Identify which cell holds the provided text, then report its (X, Y) central coordinate. 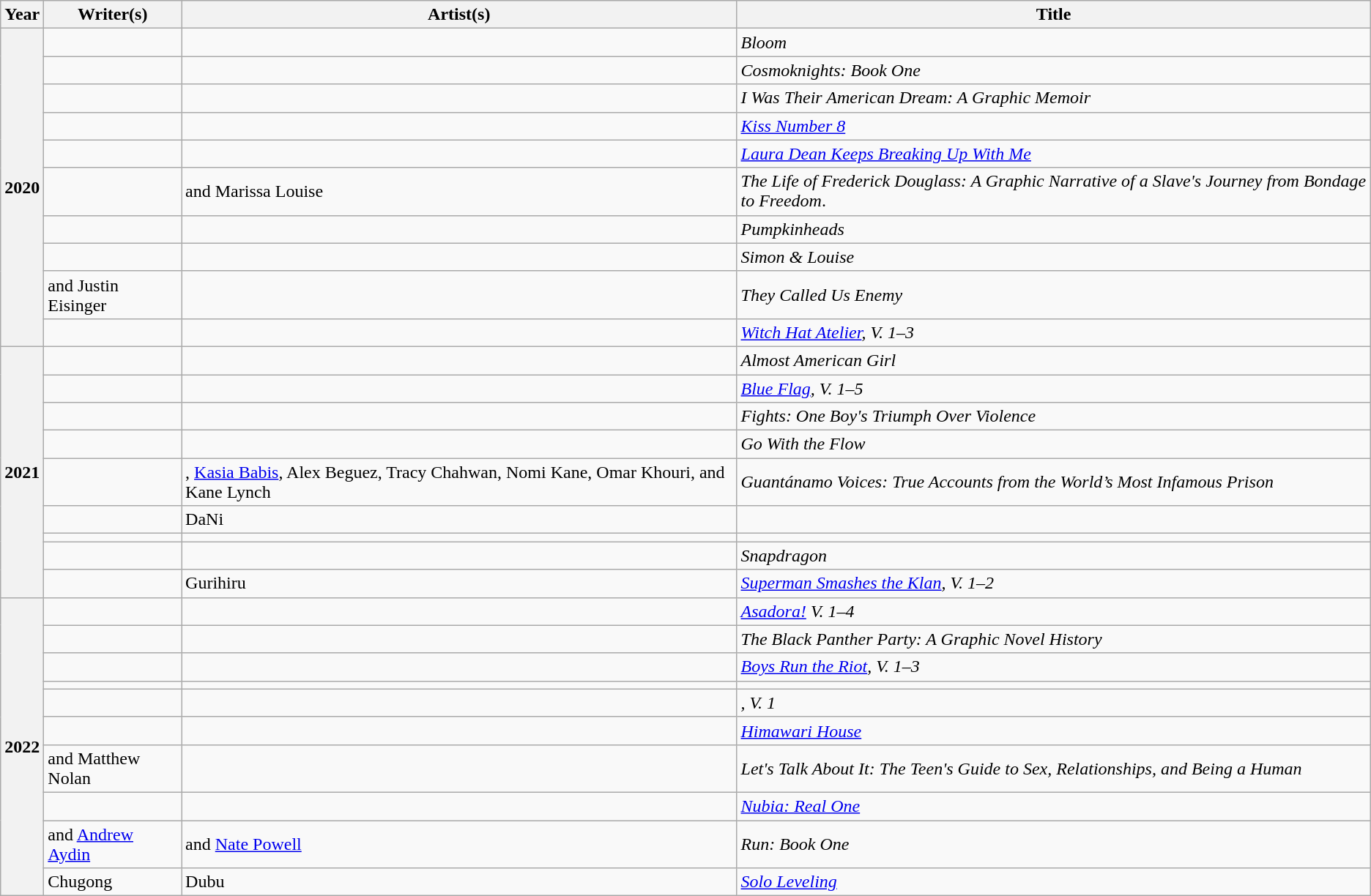
, V. 1 (1053, 703)
and Justin Eisinger (113, 294)
The Life of Frederick Douglass: A Graphic Narrative of a Slave's Journey from Bondage to Freedom. (1053, 192)
and Nate Powell (459, 843)
Dubu (459, 882)
Laura Dean Keeps Breaking Up With Me (1053, 154)
2021 (22, 471)
Solo Leveling (1053, 882)
and Andrew Aydin (113, 843)
Bloom (1053, 42)
Simon & Louise (1053, 257)
Fights: One Boy's Triumph Over Violence (1053, 417)
Nubia: Real One (1053, 806)
Cosmoknights: Book One (1053, 70)
Snapdragon (1053, 556)
I Was Their American Dream: A Graphic Memoir (1053, 98)
Writer(s) (113, 15)
Gurihiru (459, 583)
Pumpkinheads (1053, 229)
Superman Smashes the Klan, V. 1–2 (1053, 583)
Kiss Number 8 (1053, 126)
Go With the Flow (1053, 444)
Let's Talk About It: The Teen's Guide to Sex, Relationships, and Being a Human (1053, 769)
They Called Us Enemy (1053, 294)
Artist(s) (459, 15)
DaNi (459, 520)
Chugong (113, 882)
Year (22, 15)
The Black Panther Party: A Graphic Novel History (1053, 639)
and Marissa Louise (459, 192)
, Kasia Babis, Alex Beguez, Tracy Chahwan, Nomi Kane, Omar Khouri, and Kane Lynch (459, 482)
2020 (22, 187)
Guantánamo Voices: True Accounts from the World’s Most Infamous Prison (1053, 482)
Himawari House (1053, 731)
Almost American Girl (1053, 360)
and Matthew Nolan (113, 769)
2022 (22, 747)
Boys Run the Riot, V. 1–3 (1053, 667)
Witch Hat Atelier, V. 1–3 (1053, 332)
Title (1053, 15)
Asadora! V. 1–4 (1053, 611)
Run: Book One (1053, 843)
Blue Flag, V. 1–5 (1053, 389)
